Pinpoint the cell where the given text exists, returning its (X, Y) midpoint coordinate. 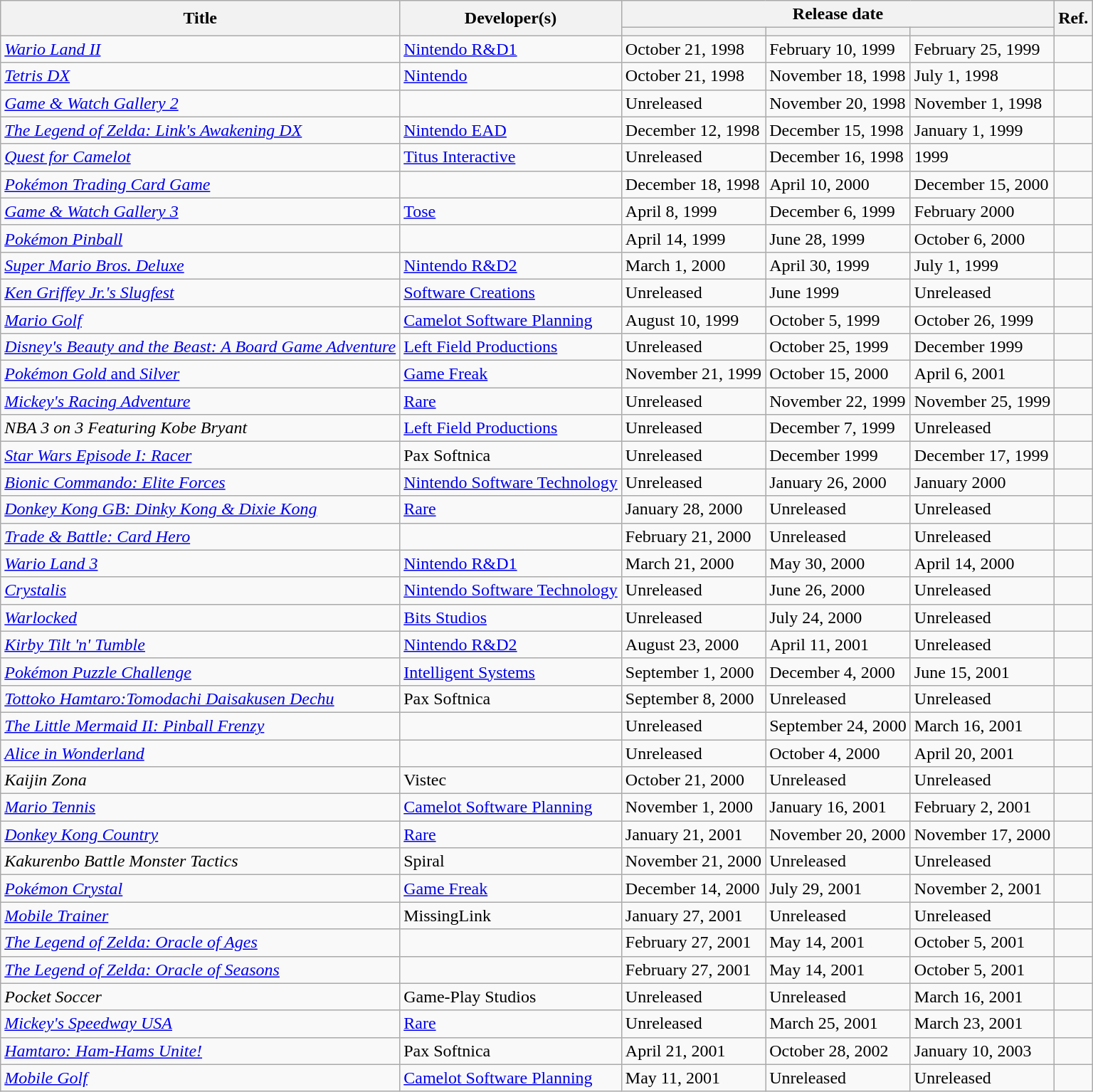
1999 (982, 157)
Ken Griffey Jr.'s Slugfest (201, 292)
Warlocked (201, 617)
November 1, 1998 (982, 103)
The Legend of Zelda: Oracle of Ages (201, 943)
Trade & Battle: Card Hero (201, 536)
April 14, 1999 (693, 238)
April 6, 2001 (982, 374)
Alice in Wonderland (201, 753)
September 8, 2000 (693, 699)
January 26, 2000 (838, 482)
Kakurenbo Battle Monster Tactics (201, 862)
Mickey's Racing Adventure (201, 401)
Tose (511, 211)
Wario Land 3 (201, 563)
November 1, 2000 (693, 807)
Pokémon Puzzle Challenge (201, 672)
September 1, 2000 (693, 672)
February 21, 2000 (693, 536)
January 10, 2003 (982, 1051)
Bits Studios (511, 617)
Pokémon Crystal (201, 889)
Kirby Tilt 'n' Tumble (201, 645)
June 26, 2000 (838, 590)
Bionic Commando: Elite Forces (201, 482)
January 21, 2001 (693, 834)
Donkey Kong Country (201, 834)
January 28, 2000 (693, 509)
Game & Watch Gallery 3 (201, 211)
April 14, 2000 (982, 563)
November 20, 2000 (838, 834)
December 16, 1998 (838, 157)
December 14, 2000 (693, 889)
Donkey Kong GB: Dinky Kong & Dixie Kong (201, 509)
February 25, 1999 (982, 49)
Mario Golf (201, 319)
Super Mario Bros. Deluxe (201, 265)
December 6, 1999 (838, 211)
October 5, 1999 (838, 319)
April 21, 2001 (693, 1051)
December 12, 1998 (693, 130)
Disney's Beauty and the Beast: A Board Game Adventure (201, 347)
November 17, 2000 (982, 834)
October 4, 2000 (838, 753)
January 1, 1999 (982, 130)
Title (201, 18)
Pokémon Trading Card Game (201, 184)
August 10, 1999 (693, 319)
Tottoko Hamtaro:Tomodachi Daisakusen Dechu (201, 699)
October 21, 2000 (693, 780)
December 4, 2000 (838, 672)
Spiral (511, 862)
November 22, 1999 (838, 401)
November 20, 1998 (838, 103)
June 1999 (838, 292)
March 23, 2001 (982, 1024)
Intelligent Systems (511, 672)
Mario Tennis (201, 807)
February 2, 2001 (982, 807)
September 24, 2000 (838, 726)
October 15, 2000 (838, 374)
December 7, 1999 (838, 428)
January 16, 2001 (838, 807)
July 29, 2001 (838, 889)
Pocket Soccer (201, 997)
Developer(s) (511, 18)
Vistec (511, 780)
July 1, 1999 (982, 265)
Star Wars Episode I: Racer (201, 455)
April 30, 1999 (838, 265)
July 24, 2000 (838, 617)
The Legend of Zelda: Oracle of Seasons (201, 970)
Crystalis (201, 590)
August 23, 2000 (693, 645)
February 10, 1999 (838, 49)
Hamtaro: Ham-Hams Unite! (201, 1051)
November 21, 2000 (693, 862)
February 2000 (982, 211)
The Little Mermaid II: Pinball Frenzy (201, 726)
June 15, 2001 (982, 672)
June 28, 1999 (838, 238)
October 25, 1999 (838, 347)
Kaijin Zona (201, 780)
Nintendo EAD (511, 130)
November 18, 1998 (838, 76)
Ref. (1073, 18)
October 6, 2000 (982, 238)
Software Creations (511, 292)
The Legend of Zelda: Link's Awakening DX (201, 130)
April 10, 2000 (838, 184)
July 1, 1998 (982, 76)
December 18, 1998 (693, 184)
November 21, 1999 (693, 374)
MissingLink (511, 916)
December 17, 1999 (982, 455)
Tetris DX (201, 76)
Release date (838, 14)
March 1, 2000 (693, 265)
Pokémon Pinball (201, 238)
Mobile Trainer (201, 916)
Quest for Camelot (201, 157)
November 2, 2001 (982, 889)
October 28, 2002 (838, 1051)
Pokémon Gold and Silver (201, 374)
January 2000 (982, 482)
Mobile Golf (201, 1078)
December 15, 2000 (982, 184)
Game-Play Studios (511, 997)
May 30, 2000 (838, 563)
Nintendo (511, 76)
April 11, 2001 (838, 645)
Titus Interactive (511, 157)
Game & Watch Gallery 2 (201, 103)
April 8, 1999 (693, 211)
Wario Land II (201, 49)
November 25, 1999 (982, 401)
December 15, 1998 (838, 130)
NBA 3 on 3 Featuring Kobe Bryant (201, 428)
May 11, 2001 (693, 1078)
Mickey's Speedway USA (201, 1024)
January 27, 2001 (693, 916)
April 20, 2001 (982, 753)
October 26, 1999 (982, 319)
March 25, 2001 (838, 1024)
March 21, 2000 (693, 563)
